Identify which cell holds the provided text, then report its [X, Y] central coordinate. 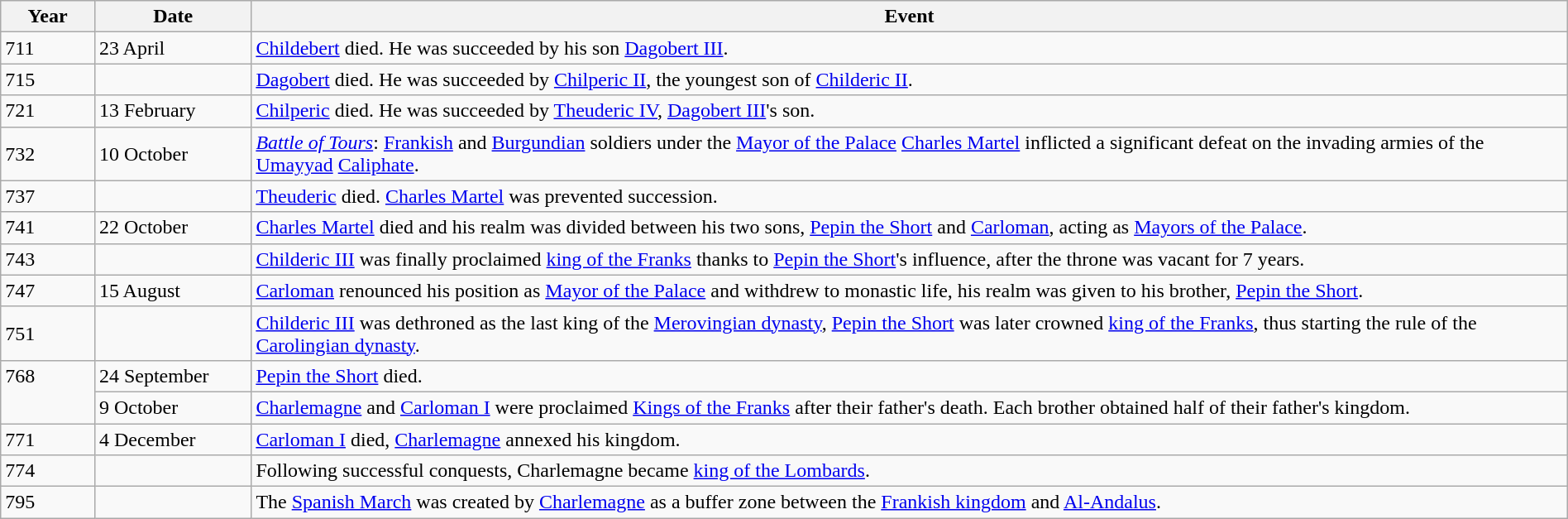
795 [48, 502]
Childebert died. He was succeeded by his son Dagobert III. [910, 48]
Dagobert died. He was succeeded by Chilperic II, the youngest son of Childeric II. [910, 79]
747 [48, 291]
711 [48, 48]
741 [48, 228]
23 April [172, 48]
10 October [172, 154]
715 [48, 79]
Pepin the Short died. [910, 376]
Year [48, 17]
Date [172, 17]
Theuderic died. Charles Martel was prevented succession. [910, 196]
Childeric III was finally proclaimed king of the Franks thanks to Pepin the Short's influence, after the throne was vacant for 7 years. [910, 259]
721 [48, 111]
771 [48, 440]
743 [48, 259]
732 [48, 154]
Event [910, 17]
768 [48, 392]
Chilperic died. He was succeeded by Theuderic IV, Dagobert III's son. [910, 111]
737 [48, 196]
Charlemagne and Carloman I were proclaimed Kings of the Franks after their father's death. Each brother obtained half of their father's kingdom. [910, 407]
The Spanish March was created by Charlemagne as a buffer zone between the Frankish kingdom and Al-Andalus. [910, 502]
Charles Martel died and his realm was divided between his two sons, Pepin the Short and Carloman, acting as Mayors of the Palace. [910, 228]
24 September [172, 376]
Following successful conquests, Charlemagne became king of the Lombards. [910, 471]
9 October [172, 407]
Carloman renounced his position as Mayor of the Palace and withdrew to monastic life, his realm was given to his brother, Pepin the Short. [910, 291]
22 October [172, 228]
15 August [172, 291]
4 December [172, 440]
751 [48, 333]
774 [48, 471]
13 February [172, 111]
Carloman I died, Charlemagne annexed his kingdom. [910, 440]
